Find where the given text appears and provide that cell's center as [x, y] coordinate. 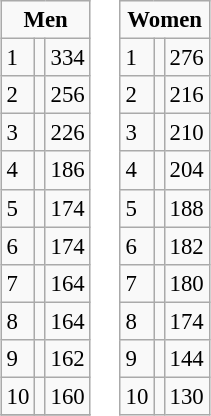
210 [186, 133]
186 [68, 170]
130 [186, 396]
204 [186, 170]
182 [186, 246]
188 [186, 208]
160 [68, 396]
Men [46, 20]
216 [186, 95]
276 [186, 58]
256 [68, 95]
226 [68, 133]
334 [68, 58]
180 [186, 283]
162 [68, 358]
144 [186, 358]
Women [164, 20]
